Locate the cell with the specified text and output its [x, y] center coordinate. 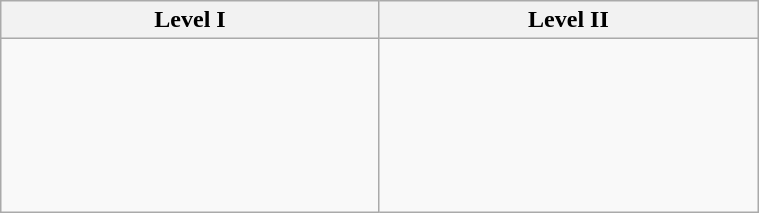
Level I [190, 20]
Level II [568, 20]
